For the text-containing cell, return its midpoint in (x, y) coordinate format. 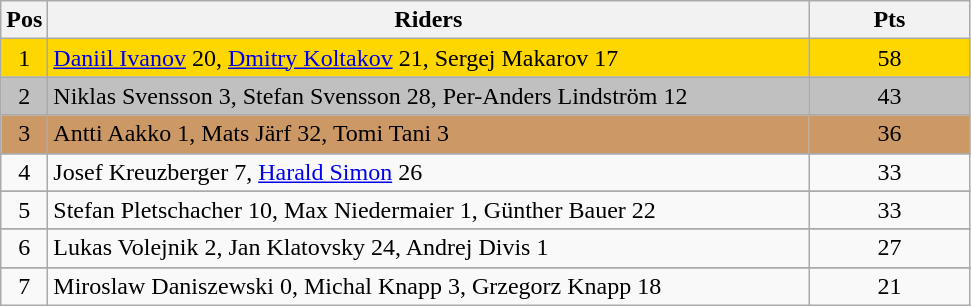
43 (890, 96)
36 (890, 134)
58 (890, 58)
7 (24, 286)
Daniil Ivanov 20, Dmitry Koltakov 21, Sergej Makarov 17 (428, 58)
Miroslaw Daniszewski 0, Michal Knapp 3, Grzegorz Knapp 18 (428, 286)
5 (24, 210)
Josef Kreuzberger 7, Harald Simon 26 (428, 172)
Lukas Volejnik 2, Jan Klatovsky 24, Andrej Divis 1 (428, 248)
4 (24, 172)
Pts (890, 20)
2 (24, 96)
Riders (428, 20)
Stefan Pletschacher 10, Max Niedermaier 1, Günther Bauer 22 (428, 210)
Niklas Svensson 3, Stefan Svensson 28, Per-Anders Lindström 12 (428, 96)
Pos (24, 20)
3 (24, 134)
27 (890, 248)
21 (890, 286)
Antti Aakko 1, Mats Järf 32, Tomi Tani 3 (428, 134)
1 (24, 58)
6 (24, 248)
